Output the [X, Y] coordinate of the center of the cell containing the given text.  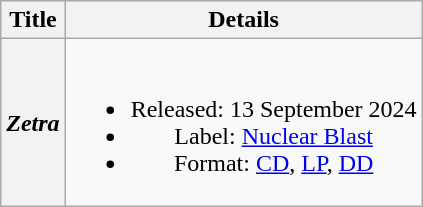
Released: 13 September 2024Label: Nuclear BlastFormat: CD, LP, DD [244, 122]
Title [33, 20]
Zetra [33, 122]
Details [244, 20]
